Scan for the cell matching the given text and deliver its (X, Y) coordinate at center. 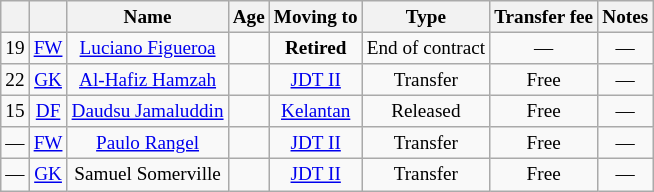
Notes (626, 17)
22 (15, 80)
Samuel Somerville (148, 175)
Type (426, 17)
Moving to (316, 17)
End of contract (426, 48)
15 (15, 111)
Age (248, 17)
Luciano Figueroa (148, 48)
DF (48, 111)
Released (426, 111)
Al-Hafiz Hamzah (148, 80)
Daudsu Jamaluddin (148, 111)
Kelantan (316, 111)
Name (148, 17)
19 (15, 48)
Transfer fee (544, 17)
Paulo Rangel (148, 143)
Retired (316, 48)
